Pinpoint the cell where the given text exists, returning its (X, Y) midpoint coordinate. 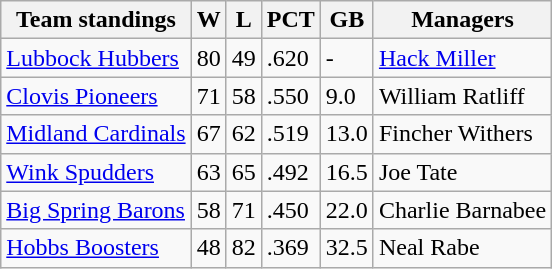
Hack Miller (462, 58)
22.0 (346, 210)
63 (208, 172)
16.5 (346, 172)
Hobbs Boosters (96, 248)
Charlie Barnabee (462, 210)
Clovis Pioneers (96, 96)
82 (244, 248)
Team standings (96, 20)
65 (244, 172)
.492 (290, 172)
Big Spring Barons (96, 210)
80 (208, 58)
.450 (290, 210)
Midland Cardinals (96, 134)
62 (244, 134)
9.0 (346, 96)
L (244, 20)
GB (346, 20)
67 (208, 134)
.519 (290, 134)
49 (244, 58)
Fincher Withers (462, 134)
PCT (290, 20)
William Ratliff (462, 96)
32.5 (346, 248)
.369 (290, 248)
Lubbock Hubbers (96, 58)
.620 (290, 58)
Managers (462, 20)
W (208, 20)
Joe Tate (462, 172)
- (346, 58)
Neal Rabe (462, 248)
48 (208, 248)
13.0 (346, 134)
Wink Spudders (96, 172)
.550 (290, 96)
